Extract the (X, Y) coordinate from the center of the cell holding the provided text.  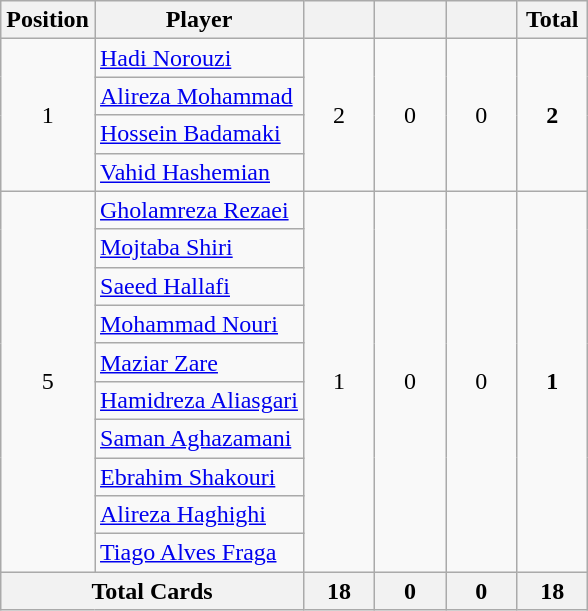
Position (48, 20)
Mojtaba Shiri (198, 248)
Ebrahim Shakouri (198, 477)
Gholamreza Rezaei (198, 210)
Hossein Badamaki (198, 134)
Total (552, 20)
Tiago Alves Fraga (198, 553)
Hadi Norouzi (198, 58)
Player (198, 20)
Alireza Haghighi (198, 515)
Hamidreza Aliasgari (198, 400)
Saman Aghazamani (198, 438)
Saeed Hallafi (198, 286)
Vahid Hashemian (198, 172)
5 (48, 382)
Total Cards (152, 591)
Maziar Zare (198, 362)
Mohammad Nouri (198, 324)
Alireza Mohammad (198, 96)
